Pinpoint the cell where the given text exists, returning its [X, Y] midpoint coordinate. 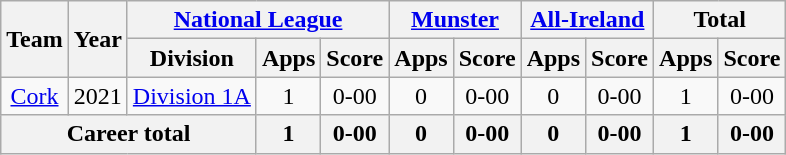
Munster [455, 20]
2021 [98, 96]
Year [98, 39]
Division [192, 58]
Total [720, 20]
All-Ireland [587, 20]
Career total [129, 134]
Cork [35, 96]
National League [258, 20]
Team [35, 39]
Division 1A [192, 96]
